From the cell containing the given text, extract its center point as [X, Y] coordinate. 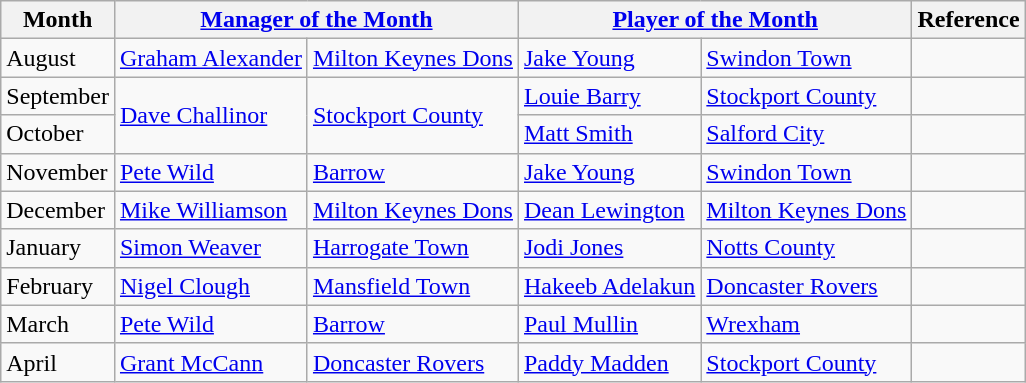
Louie Barry [609, 96]
Dean Lewington [609, 210]
Notts County [806, 248]
Matt Smith [609, 134]
Salford City [806, 134]
Nigel Clough [210, 286]
Player of the Month [714, 20]
October [58, 134]
Grant McCann [210, 362]
Month [58, 20]
Jodi Jones [609, 248]
Paddy Madden [609, 362]
Manager of the Month [316, 20]
Dave Challinor [210, 115]
Wrexham [806, 324]
Graham Alexander [210, 58]
Mike Williamson [210, 210]
December [58, 210]
Harrogate Town [412, 248]
Mansfield Town [412, 286]
Simon Weaver [210, 248]
November [58, 172]
September [58, 96]
January [58, 248]
March [58, 324]
Hakeeb Adelakun [609, 286]
Reference [968, 20]
Paul Mullin [609, 324]
April [58, 362]
February [58, 286]
August [58, 58]
